Find where the given text appears and provide that cell's center as [X, Y] coordinate. 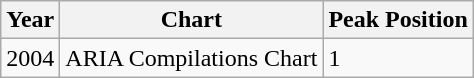
ARIA Compilations Chart [192, 58]
Chart [192, 20]
Peak Position [398, 20]
2004 [30, 58]
1 [398, 58]
Year [30, 20]
